Find where the given text appears and provide that cell's center as (x, y) coordinate. 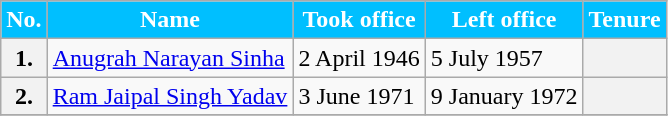
No. (24, 20)
Tenure (624, 20)
Name (170, 20)
1. (24, 58)
Left office (504, 20)
2 April 1946 (359, 58)
Ram Jaipal Singh Yadav (170, 96)
3 June 1971 (359, 96)
9 January 1972 (504, 96)
2. (24, 96)
5 July 1957 (504, 58)
Took office (359, 20)
Anugrah Narayan Sinha (170, 58)
